Scan for the cell matching the given text and deliver its (X, Y) coordinate at center. 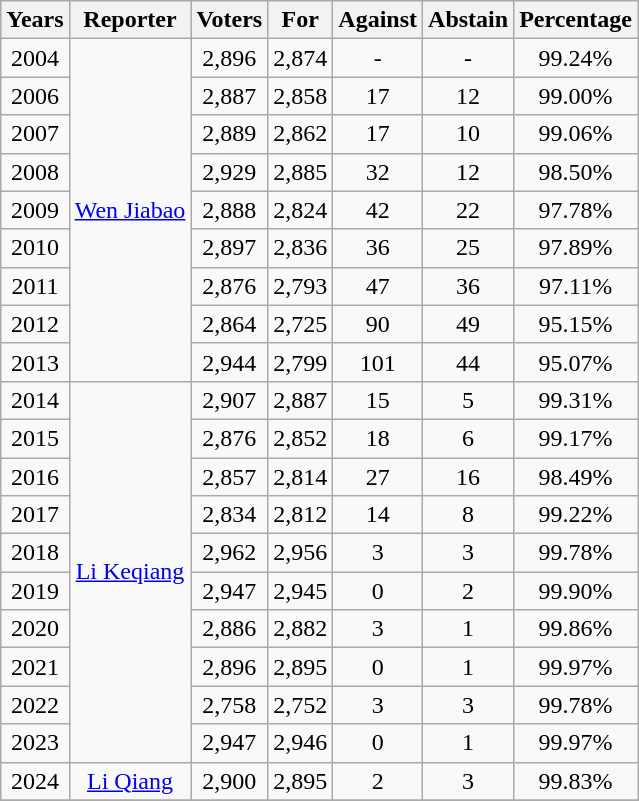
2,857 (230, 477)
2024 (35, 781)
2,900 (230, 781)
2,962 (230, 553)
2,758 (230, 705)
2006 (35, 96)
2,824 (300, 210)
2,836 (300, 248)
2,834 (230, 515)
2,945 (300, 591)
2012 (35, 324)
Li Keqiang (130, 572)
2007 (35, 134)
2008 (35, 172)
Against (378, 20)
2,852 (300, 438)
99.86% (576, 629)
Years (35, 20)
6 (468, 438)
Percentage (576, 20)
99.22% (576, 515)
2009 (35, 210)
2023 (35, 743)
97.89% (576, 248)
For (300, 20)
2,882 (300, 629)
5 (468, 400)
99.31% (576, 400)
99.06% (576, 134)
2,956 (300, 553)
2015 (35, 438)
Abstain (468, 20)
98.50% (576, 172)
2018 (35, 553)
49 (468, 324)
2017 (35, 515)
2,897 (230, 248)
47 (378, 286)
42 (378, 210)
2,799 (300, 362)
Wen Jiabao (130, 210)
27 (378, 477)
98.49% (576, 477)
44 (468, 362)
14 (378, 515)
2016 (35, 477)
25 (468, 248)
22 (468, 210)
95.07% (576, 362)
2,929 (230, 172)
10 (468, 134)
16 (468, 477)
99.17% (576, 438)
2,885 (300, 172)
97.78% (576, 210)
2011 (35, 286)
Voters (230, 20)
2013 (35, 362)
2,814 (300, 477)
2,946 (300, 743)
2,886 (230, 629)
2014 (35, 400)
2021 (35, 667)
90 (378, 324)
2010 (35, 248)
2,874 (300, 58)
Li Qiang (130, 781)
32 (378, 172)
99.83% (576, 781)
2,888 (230, 210)
2022 (35, 705)
8 (468, 515)
2,725 (300, 324)
2,862 (300, 134)
101 (378, 362)
15 (378, 400)
99.00% (576, 96)
97.11% (576, 286)
2,858 (300, 96)
2,889 (230, 134)
2,944 (230, 362)
2,793 (300, 286)
2,812 (300, 515)
99.90% (576, 591)
2004 (35, 58)
2,907 (230, 400)
2,864 (230, 324)
2,752 (300, 705)
2020 (35, 629)
Reporter (130, 20)
95.15% (576, 324)
18 (378, 438)
99.24% (576, 58)
2019 (35, 591)
